Pinpoint the cell where the given text exists, returning its (x, y) midpoint coordinate. 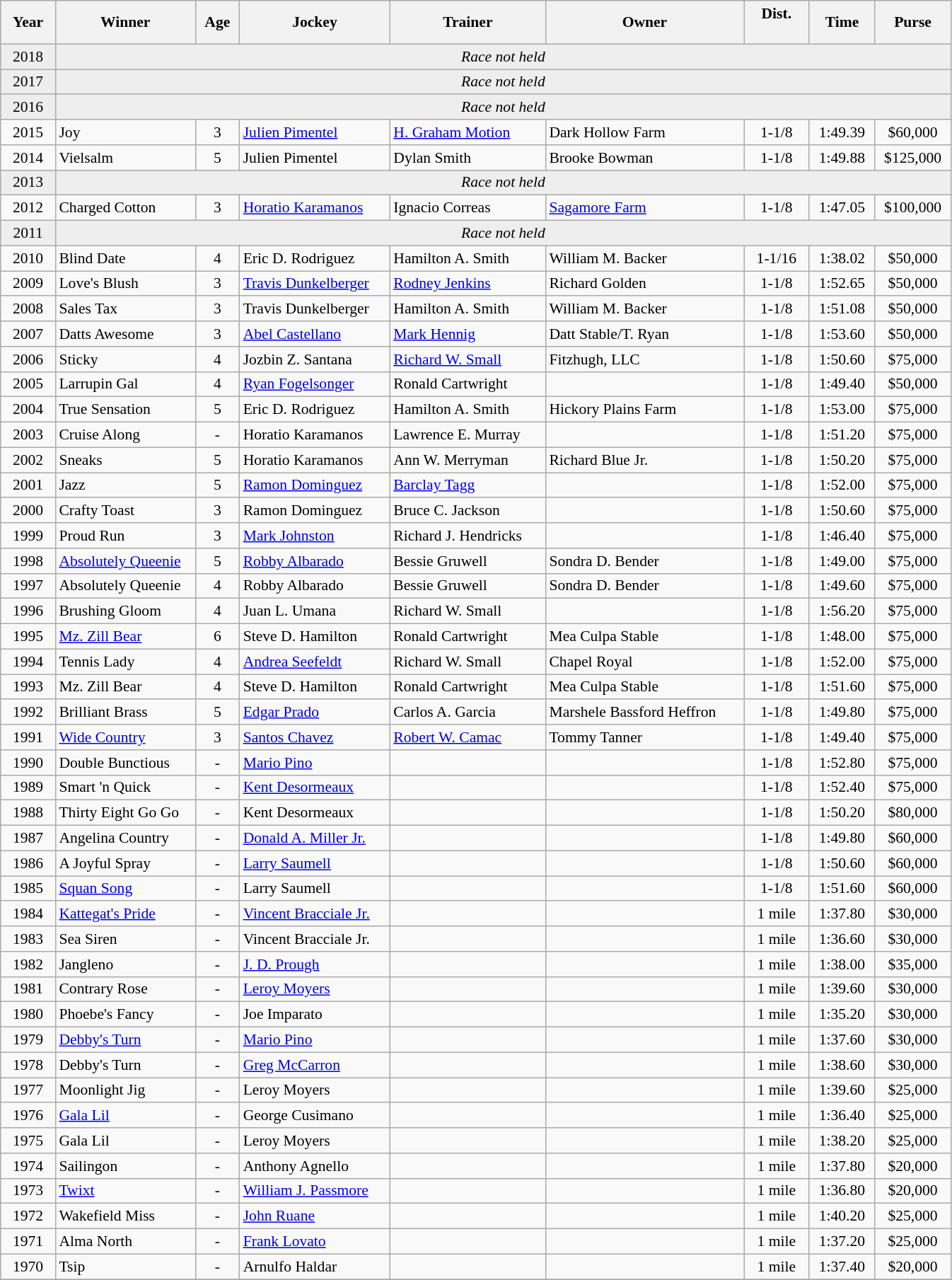
2017 (28, 82)
1:38.00 (842, 964)
Mark Johnston (315, 536)
1:49.60 (842, 586)
1:49.39 (842, 132)
Brooke Bowman (644, 158)
Dist. (777, 23)
1986 (28, 863)
Phoebe's Fancy (125, 1015)
2002 (28, 460)
Robert W. Camac (468, 737)
2009 (28, 284)
William J. Passmore (315, 1191)
1971 (28, 1242)
Proud Run (125, 536)
1:38.60 (842, 1065)
Sea Siren (125, 939)
2004 (28, 410)
Purse (913, 23)
H. Graham Motion (468, 132)
1988 (28, 813)
Thirty Eight Go Go (125, 813)
1982 (28, 964)
Time (842, 23)
1:46.40 (842, 536)
2012 (28, 208)
2013 (28, 183)
1974 (28, 1166)
Donald A. Miller Jr. (315, 838)
Cruise Along (125, 435)
Alma North (125, 1242)
Datts Awesome (125, 334)
1:47.05 (842, 208)
Winner (125, 23)
$35,000 (913, 964)
Tsip (125, 1267)
1996 (28, 611)
Richard Golden (644, 284)
$80,000 (913, 813)
2006 (28, 359)
Crafty Toast (125, 511)
1:48.00 (842, 637)
1:35.20 (842, 1015)
Sales Tax (125, 309)
1998 (28, 561)
Hickory Plains Farm (644, 410)
Datt Stable/T. Ryan (644, 334)
1970 (28, 1267)
J. D. Prough (315, 964)
Love's Blush (125, 284)
Dark Hollow Farm (644, 132)
John Ruane (315, 1216)
Mark Hennig (468, 334)
2011 (28, 233)
Richard Blue Jr. (644, 460)
1:52.40 (842, 788)
1991 (28, 737)
1992 (28, 713)
1:37.40 (842, 1267)
1993 (28, 687)
2010 (28, 258)
1997 (28, 586)
Twixt (125, 1191)
1983 (28, 939)
$100,000 (913, 208)
1:38.20 (842, 1141)
1:49.00 (842, 561)
2008 (28, 309)
Joe Imparato (315, 1015)
Kattegat's Pride (125, 914)
Ann W. Merryman (468, 460)
Age (218, 23)
Contrary Rose (125, 989)
1:52.65 (842, 284)
1976 (28, 1116)
1980 (28, 1015)
Joy (125, 132)
Sagamore Farm (644, 208)
Brushing Gloom (125, 611)
1-1/16 (777, 258)
Sailingon (125, 1166)
Angelina Country (125, 838)
Brilliant Brass (125, 713)
True Sensation (125, 410)
1:56.20 (842, 611)
1:38.02 (842, 258)
Sneaks (125, 460)
1985 (28, 889)
6 (218, 637)
2003 (28, 435)
Charged Cotton (125, 208)
Owner (644, 23)
Sticky (125, 359)
2001 (28, 485)
1972 (28, 1216)
Greg McCarron (315, 1065)
1:49.88 (842, 158)
Moonlight Jig (125, 1090)
Wide Country (125, 737)
Andrea Seefeldt (315, 662)
Jazz (125, 485)
1995 (28, 637)
Dylan Smith (468, 158)
1979 (28, 1040)
1:53.60 (842, 334)
2005 (28, 384)
George Cusimano (315, 1116)
Juan L. Umana (315, 611)
Anthony Agnello (315, 1166)
Blind Date (125, 258)
1:36.60 (842, 939)
Santos Chavez (315, 737)
Ryan Fogelsonger (315, 384)
Arnulfo Haldar (315, 1267)
1:36.40 (842, 1116)
1989 (28, 788)
A Joyful Spray (125, 863)
Larrupin Gal (125, 384)
2000 (28, 511)
Year (28, 23)
1:37.20 (842, 1242)
1977 (28, 1090)
1978 (28, 1065)
1:36.80 (842, 1191)
Lawrence E. Murray (468, 435)
2015 (28, 132)
Tennis Lady (125, 662)
Double Bunctious (125, 763)
1975 (28, 1141)
Rodney Jenkins (468, 284)
Trainer (468, 23)
1:37.60 (842, 1040)
1990 (28, 763)
Abel Castellano (315, 334)
Jockey (315, 23)
1994 (28, 662)
Marshele Bassford Heffron (644, 713)
2007 (28, 334)
1:40.20 (842, 1216)
1973 (28, 1191)
Smart 'n Quick (125, 788)
Vielsalm (125, 158)
1:51.08 (842, 309)
Jozbin Z. Santana (315, 359)
Carlos A. Garcia (468, 713)
2016 (28, 108)
Ignacio Correas (468, 208)
2014 (28, 158)
1984 (28, 914)
1:52.80 (842, 763)
2018 (28, 57)
1987 (28, 838)
Squan Song (125, 889)
$125,000 (913, 158)
Fitzhugh, LLC (644, 359)
Tommy Tanner (644, 737)
Jangleno (125, 964)
Wakefield Miss (125, 1216)
1:53.00 (842, 410)
1:51.20 (842, 435)
Edgar Prado (315, 713)
Richard J. Hendricks (468, 536)
Bruce C. Jackson (468, 511)
Chapel Royal (644, 662)
Barclay Tagg (468, 485)
Frank Lovato (315, 1242)
1999 (28, 536)
1981 (28, 989)
